Detect which cell encompasses the target text, then output its [x, y] center coordinate. 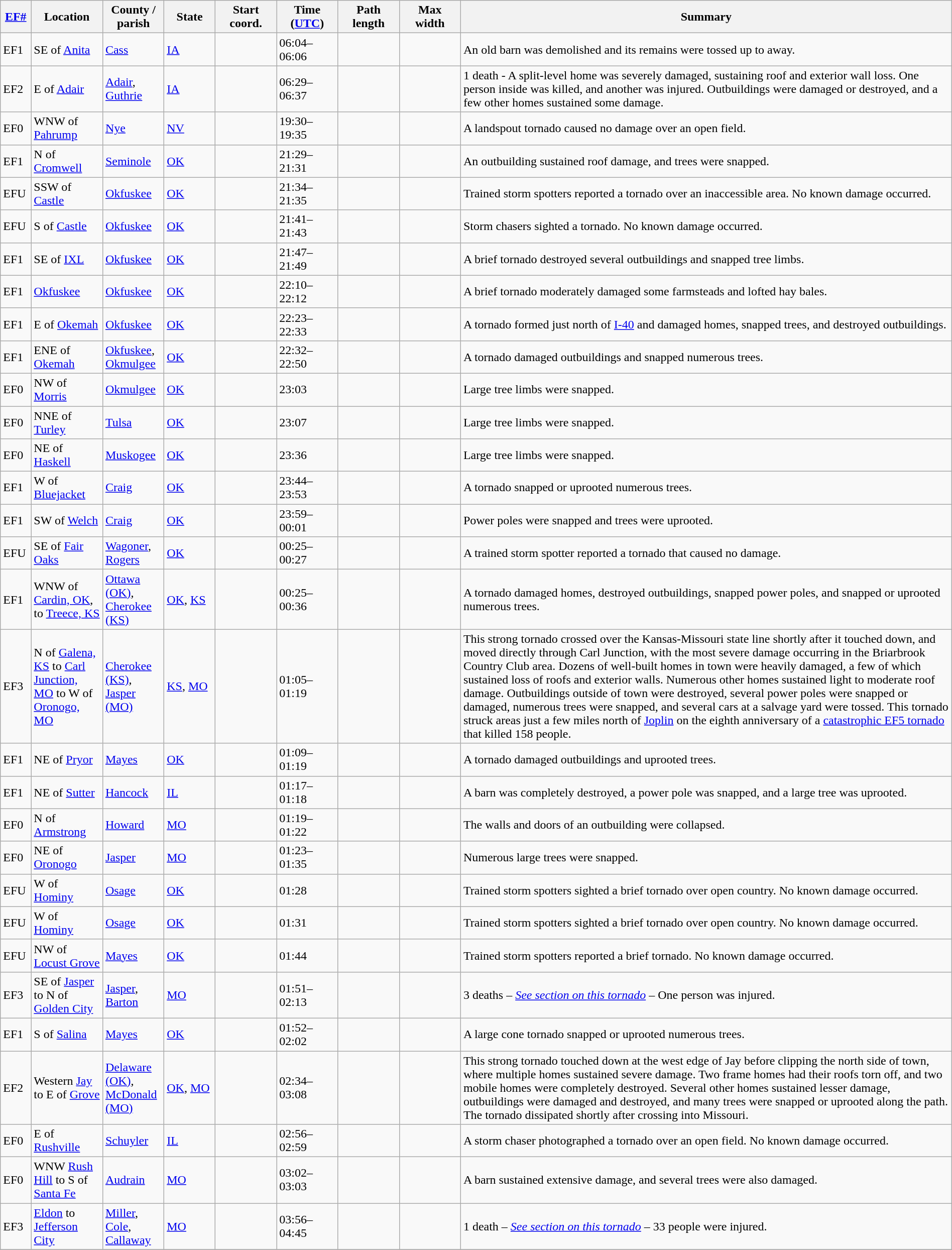
EF# [16, 17]
21:29–21:31 [307, 161]
Trained storm spotters reported a brief tornado. No known damage occurred. [706, 955]
Wagoner, Rogers [133, 553]
06:29–06:37 [307, 89]
NV [190, 129]
23:59–00:01 [307, 520]
NW of Morris [67, 390]
A brief tornado moderately damaged some farmsteads and lofted hay bales. [706, 291]
A tornado damaged homes, destroyed outbuildings, snapped power poles, and snapped or uprooted numerous trees. [706, 600]
The walls and doors of an outbuilding were collapsed. [706, 825]
Howard [133, 825]
A tornado snapped or uprooted numerous trees. [706, 488]
NE of Sutter [67, 792]
Miller, Cole, Callaway [133, 1226]
Cherokee (KS), Jasper (MO) [133, 686]
A large cone tornado snapped or uprooted numerous trees. [706, 1035]
NNE of Turley [67, 422]
ENE of Okemah [67, 357]
Hancock [133, 792]
A brief tornado destroyed several outbuildings and snapped tree limbs. [706, 259]
Ottawa (OK), Cherokee (KS) [133, 600]
01:44 [307, 955]
Delaware (OK), McDonald (MO) [133, 1087]
Path length [369, 17]
NE of Pryor [67, 759]
SSW of Castle [67, 194]
02:34–03:08 [307, 1087]
N of Galena, KS to Carl Junction, MO to W of Oronogo, MO [67, 686]
22:10–22:12 [307, 291]
02:56–02:59 [307, 1141]
21:47–21:49 [307, 259]
S of Salina [67, 1035]
WNW Rush Hill to S of Santa Fe [67, 1180]
SE of Jasper to N of Golden City [67, 995]
E of Adair [67, 89]
NE of Oronogo [67, 858]
A tornado damaged outbuildings and snapped numerous trees. [706, 357]
Summary [706, 17]
Jasper [133, 858]
Nye [133, 129]
Trained storm spotters reported a tornado over an inaccessible area. No known damage occurred. [706, 194]
A tornado damaged outbuildings and uprooted trees. [706, 759]
Cass [133, 49]
21:41–21:43 [307, 226]
01:23–01:35 [307, 858]
An old barn was demolished and its remains were tossed up to away. [706, 49]
23:44–23:53 [307, 488]
Okmulgee [133, 390]
A storm chaser photographed a tornado over an open field. No known damage occurred. [706, 1141]
E of Rushville [67, 1141]
01:52–02:02 [307, 1035]
County / parish [133, 17]
Storm chasers sighted a tornado. No known damage occurred. [706, 226]
E of Okemah [67, 324]
06:04–06:06 [307, 49]
01:28 [307, 890]
01:05–01:19 [307, 686]
22:23–22:33 [307, 324]
Seminole [133, 161]
3 deaths – See section on this tornado – One person was injured. [706, 995]
01:17–01:18 [307, 792]
23:07 [307, 422]
21:34–21:35 [307, 194]
An outbuilding sustained roof damage, and trees were snapped. [706, 161]
22:32–22:50 [307, 357]
Jasper, Barton [133, 995]
Okfuskee, Okmulgee [133, 357]
Western Jay to E of Grove [67, 1087]
Schuyler [133, 1141]
N of Cromwell [67, 161]
Max width [430, 17]
Tulsa [133, 422]
NE of Haskell [67, 455]
W of Bluejacket [67, 488]
SW of Welch [67, 520]
Audrain [133, 1180]
01:19–01:22 [307, 825]
23:03 [307, 390]
A tornado formed just north of I-40 and damaged homes, snapped trees, and destroyed outbuildings. [706, 324]
OK, MO [190, 1087]
A landspout tornado caused no damage over an open field. [706, 129]
SE of Anita [67, 49]
Power poles were snapped and trees were uprooted. [706, 520]
N of Armstrong [67, 825]
OK, KS [190, 600]
State [190, 17]
A trained storm spotter reported a tornado that caused no damage. [706, 553]
23:36 [307, 455]
A barn was completely destroyed, a power pole was snapped, and a large tree was uprooted. [706, 792]
SE of IXL [67, 259]
03:02–03:03 [307, 1180]
Location [67, 17]
01:31 [307, 923]
Muskogee [133, 455]
19:30–19:35 [307, 129]
Eldon to Jefferson City [67, 1226]
00:25–00:36 [307, 600]
WNW of Cardin, OK, to Treece, KS [67, 600]
00:25–00:27 [307, 553]
Start coord. [246, 17]
01:09–01:19 [307, 759]
SE of Fair Oaks [67, 553]
KS, MO [190, 686]
Numerous large trees were snapped. [706, 858]
WNW of Pahrump [67, 129]
1 death – See section on this tornado – 33 people were injured. [706, 1226]
01:51–02:13 [307, 995]
Time (UTC) [307, 17]
Adair, Guthrie [133, 89]
S of Castle [67, 226]
A barn sustained extensive damage, and several trees were also damaged. [706, 1180]
03:56–04:45 [307, 1226]
NW of Locust Grove [67, 955]
